Identify which cell holds the provided text, then report its (x, y) central coordinate. 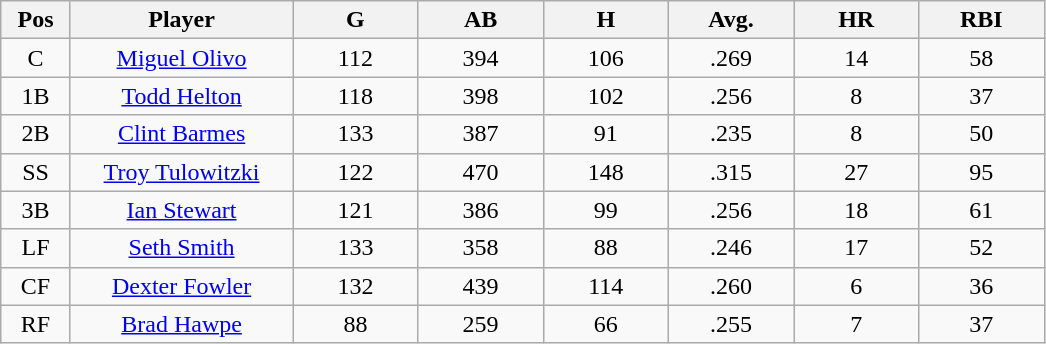
61 (982, 210)
.255 (730, 324)
Pos (36, 20)
17 (856, 248)
Todd Helton (182, 96)
50 (982, 134)
Player (182, 20)
95 (982, 172)
439 (480, 286)
259 (480, 324)
Avg. (730, 20)
SS (36, 172)
Clint Barmes (182, 134)
148 (606, 172)
114 (606, 286)
H (606, 20)
36 (982, 286)
387 (480, 134)
394 (480, 58)
Troy Tulowitzki (182, 172)
RF (36, 324)
.235 (730, 134)
91 (606, 134)
2B (36, 134)
121 (356, 210)
58 (982, 58)
470 (480, 172)
.260 (730, 286)
99 (606, 210)
Brad Hawpe (182, 324)
Seth Smith (182, 248)
358 (480, 248)
386 (480, 210)
102 (606, 96)
Ian Stewart (182, 210)
3B (36, 210)
CF (36, 286)
398 (480, 96)
LF (36, 248)
106 (606, 58)
27 (856, 172)
Dexter Fowler (182, 286)
118 (356, 96)
6 (856, 286)
C (36, 58)
1B (36, 96)
G (356, 20)
52 (982, 248)
.269 (730, 58)
RBI (982, 20)
66 (606, 324)
14 (856, 58)
HR (856, 20)
7 (856, 324)
122 (356, 172)
Miguel Olivo (182, 58)
132 (356, 286)
112 (356, 58)
.315 (730, 172)
AB (480, 20)
.246 (730, 248)
18 (856, 210)
